Determine the [x, y] coordinate at the center of the cell enclosing the given text.  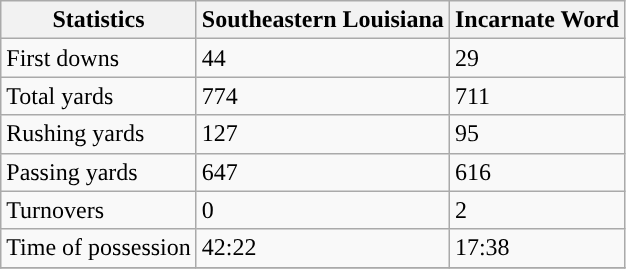
647 [322, 172]
42:22 [322, 248]
29 [536, 58]
44 [322, 58]
Total yards [99, 96]
774 [322, 96]
Statistics [99, 20]
127 [322, 134]
17:38 [536, 248]
616 [536, 172]
2 [536, 210]
First downs [99, 58]
Incarnate Word [536, 20]
Southeastern Louisiana [322, 20]
Rushing yards [99, 134]
711 [536, 96]
Time of possession [99, 248]
95 [536, 134]
Turnovers [99, 210]
0 [322, 210]
Passing yards [99, 172]
